Find where the given text appears and provide that cell's center as (x, y) coordinate. 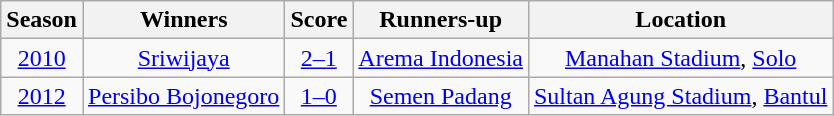
2010 (42, 58)
Arema Indonesia (441, 58)
Winners (183, 20)
2–1 (319, 58)
Manahan Stadium, Solo (680, 58)
Location (680, 20)
Score (319, 20)
Sultan Agung Stadium, Bantul (680, 96)
Season (42, 20)
Persibo Bojonegoro (183, 96)
2012 (42, 96)
1–0 (319, 96)
Runners-up (441, 20)
Semen Padang (441, 96)
Sriwijaya (183, 58)
